Provide the [x, y] coordinate of the cell's center where the given text is located.  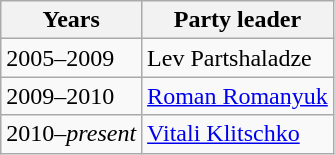
2005–2009 [72, 58]
Years [72, 20]
Roman Romanyuk [238, 96]
Party leader [238, 20]
Lev Partshaladze [238, 58]
2009–2010 [72, 96]
2010–present [72, 134]
Vitali Klitschko [238, 134]
